For the text-containing cell, return its midpoint in (X, Y) coordinate format. 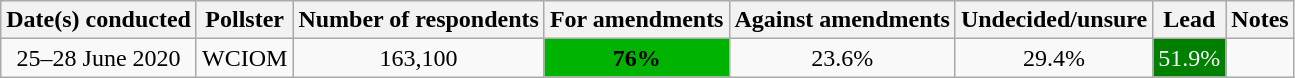
163,100 (419, 58)
76% (636, 58)
For amendments (636, 20)
WCIOM (244, 58)
25–28 June 2020 (99, 58)
Lead (1190, 20)
Date(s) conducted (99, 20)
29.4% (1054, 58)
Notes (1260, 20)
Number of respondents (419, 20)
51.9% (1190, 58)
Pollster (244, 20)
Against amendments (842, 20)
23.6% (842, 58)
Undecided/unsure (1054, 20)
